Scan for the cell matching the given text and deliver its [x, y] coordinate at center. 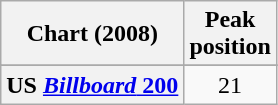
21 [230, 85]
Chart (2008) [92, 34]
Peakposition [230, 34]
US Billboard 200 [92, 85]
